Return the (X, Y) coordinate for the center point of the cell that contains the specified text.  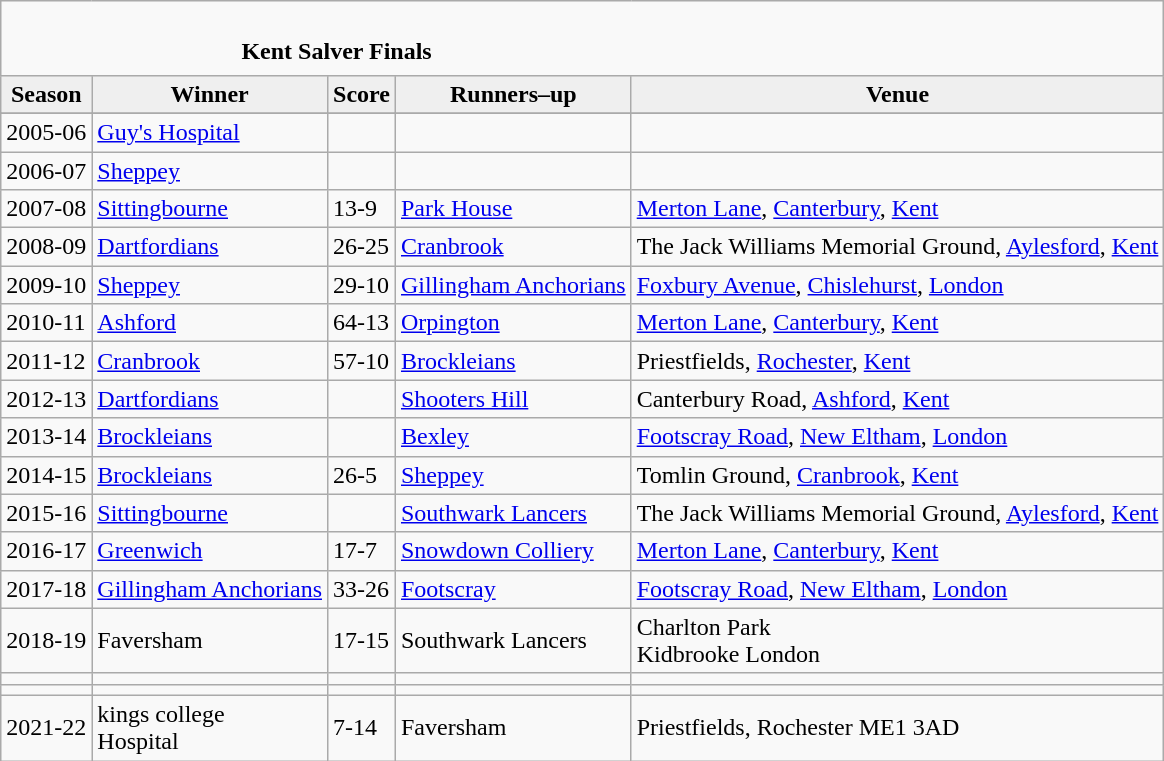
2011-12 (46, 361)
2017-18 (46, 589)
64-13 (362, 323)
17-15 (362, 640)
Guy's Hospital (210, 132)
2012-13 (46, 399)
17-7 (362, 551)
Bexley (513, 437)
Priestfields, Rochester ME1 3AD (898, 728)
Canterbury Road, Ashford, Kent (898, 399)
2005-06 (46, 132)
Score (362, 94)
Foxbury Avenue, Chislehurst, London (898, 285)
2010-11 (46, 323)
Footscray (513, 589)
57-10 (362, 361)
2006-07 (46, 171)
kings collegeHospital (210, 728)
Orpington (513, 323)
Park House (513, 209)
2008-09 (46, 247)
Tomlin Ground, Cranbrook, Kent (898, 475)
2021-22 (46, 728)
2013-14 (46, 437)
2007-08 (46, 209)
2015-16 (46, 513)
33-26 (362, 589)
7-14 (362, 728)
26-5 (362, 475)
Snowdown Colliery (513, 551)
Priestfields, Rochester, Kent (898, 361)
Venue (898, 94)
2009-10 (46, 285)
Season (46, 94)
Runners–up (513, 94)
26-25 (362, 247)
Ashford (210, 323)
2018-19 (46, 640)
Winner (210, 94)
13-9 (362, 209)
Shooters Hill (513, 399)
Charlton ParkKidbrooke London (898, 640)
2016-17 (46, 551)
2014-15 (46, 475)
Greenwich (210, 551)
29-10 (362, 285)
